Capture the cell that displays the provided text and extract its (x, y) central coordinate. 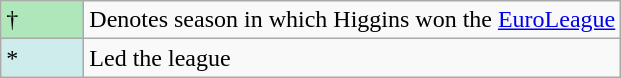
* (42, 58)
Led the league (352, 58)
† (42, 20)
Denotes season in which Higgins won the EuroLeague (352, 20)
